Search for the cell housing the specified text and yield its (X, Y) center coordinate. 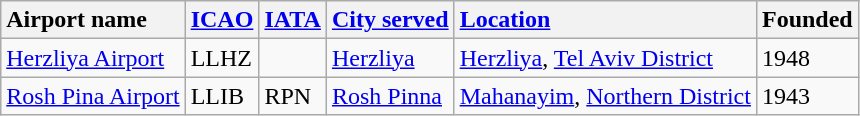
LLIB (222, 96)
IATA (293, 20)
1943 (807, 96)
1948 (807, 58)
Rosh Pina Airport (93, 96)
LLHZ (222, 58)
Mahanayim, Northern District (605, 96)
Herzliya, Tel Aviv District (605, 58)
City served (390, 20)
Herzliya (390, 58)
Herzliya Airport (93, 58)
ICAO (222, 20)
Airport name (93, 20)
RPN (293, 96)
Founded (807, 20)
Rosh Pinna (390, 96)
Location (605, 20)
